From the cell containing the given text, extract its center point as (x, y) coordinate. 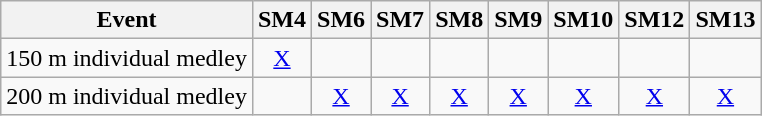
Event (127, 20)
SM9 (518, 20)
SM13 (726, 20)
SM10 (584, 20)
SM7 (400, 20)
150 m individual medley (127, 58)
SM12 (654, 20)
SM4 (282, 20)
SM6 (342, 20)
200 m individual medley (127, 96)
SM8 (460, 20)
